Scan for the cell matching the given text and deliver its [X, Y] coordinate at center. 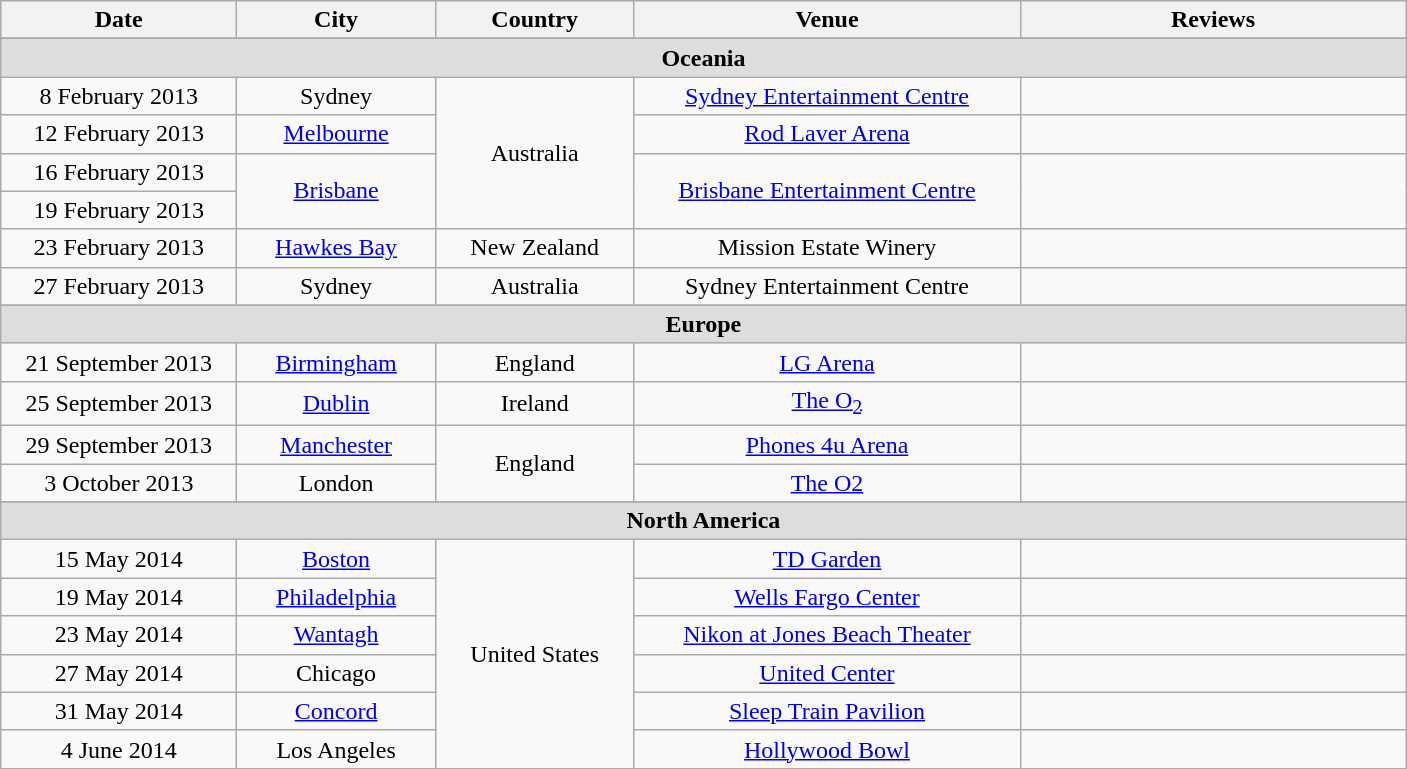
8 February 2013 [119, 96]
Los Angeles [336, 749]
29 September 2013 [119, 445]
Europe [704, 324]
LG Arena [827, 362]
Brisbane Entertainment Centre [827, 191]
Birmingham [336, 362]
Country [534, 20]
United States [534, 654]
15 May 2014 [119, 559]
Melbourne [336, 134]
3 October 2013 [119, 483]
23 May 2014 [119, 635]
Date [119, 20]
25 September 2013 [119, 403]
Oceania [704, 58]
United Center [827, 673]
Rod Laver Arena [827, 134]
12 February 2013 [119, 134]
21 September 2013 [119, 362]
Brisbane [336, 191]
London [336, 483]
Manchester [336, 445]
23 February 2013 [119, 248]
Venue [827, 20]
Dublin [336, 403]
31 May 2014 [119, 711]
North America [704, 521]
Ireland [534, 403]
Concord [336, 711]
19 May 2014 [119, 597]
Wantagh [336, 635]
Sleep Train Pavilion [827, 711]
Boston [336, 559]
Philadelphia [336, 597]
Nikon at Jones Beach Theater [827, 635]
City [336, 20]
Mission Estate Winery [827, 248]
New Zealand [534, 248]
4 June 2014 [119, 749]
19 February 2013 [119, 210]
Hollywood Bowl [827, 749]
Chicago [336, 673]
Hawkes Bay [336, 248]
Reviews [1213, 20]
Phones 4u Arena [827, 445]
27 May 2014 [119, 673]
TD Garden [827, 559]
16 February 2013 [119, 172]
Wells Fargo Center [827, 597]
27 February 2013 [119, 286]
